Locate the cell with the specified text and output its (x, y) center coordinate. 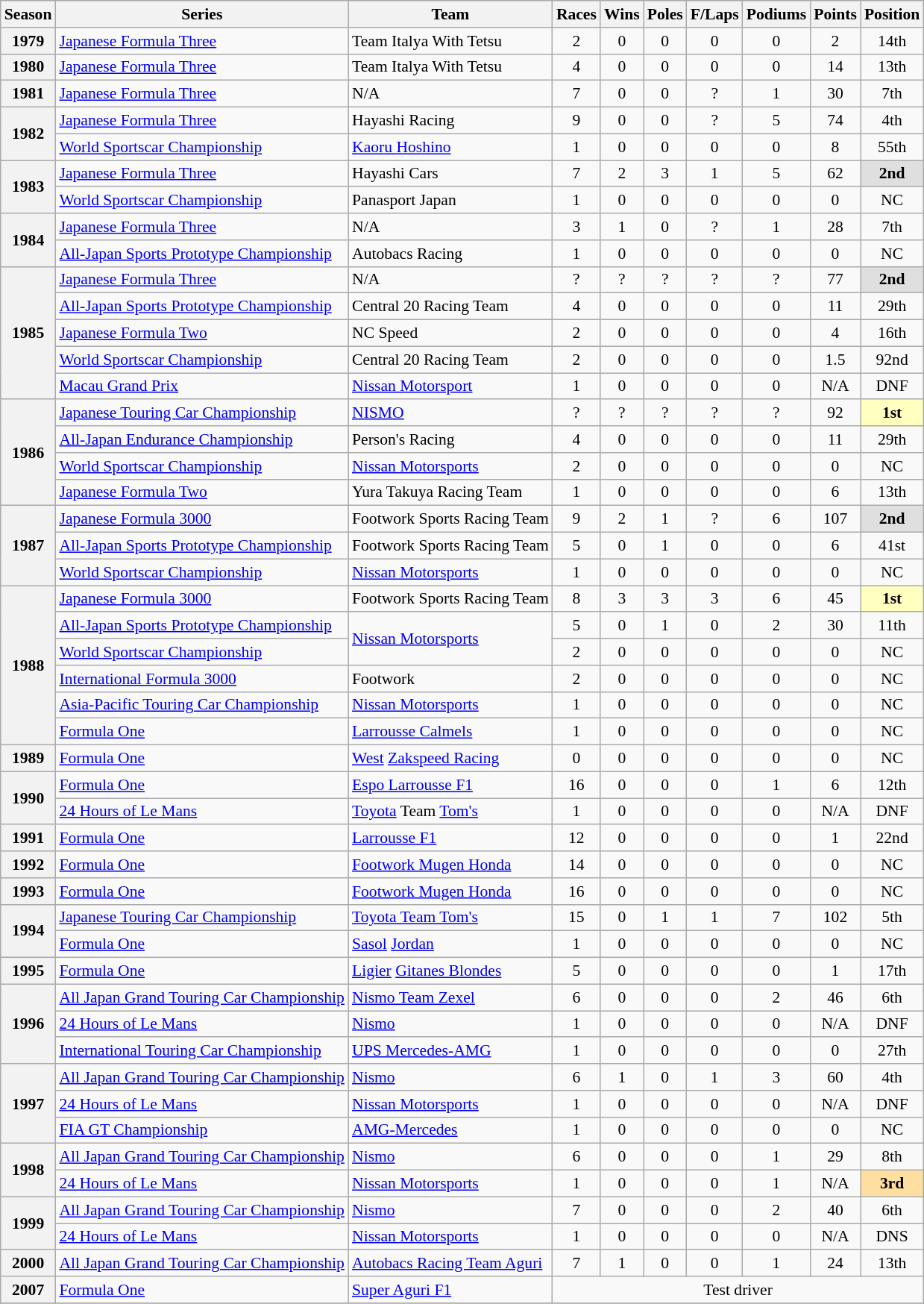
Series (201, 14)
17th (892, 971)
Super Aguri F1 (450, 1290)
1993 (28, 891)
46 (835, 997)
92nd (892, 360)
Ligier Gitanes Blondes (450, 971)
2007 (28, 1290)
Kaoru Hoshino (450, 147)
22nd (892, 838)
74 (835, 121)
45 (835, 599)
29 (835, 1157)
1984 (28, 240)
1979 (28, 41)
12th (892, 785)
NC Speed (450, 333)
12 (576, 838)
Poles (665, 14)
Points (835, 14)
Larrousse Calmels (450, 732)
1992 (28, 865)
Sasol Jordan (450, 944)
11th (892, 626)
1997 (28, 1104)
Races (576, 14)
Team (450, 14)
DNS (892, 1237)
Larrousse F1 (450, 838)
FIA GT Championship (201, 1130)
1988 (28, 665)
24 (835, 1264)
Macau Grand Prix (201, 386)
Wins (622, 14)
1999 (28, 1223)
1990 (28, 798)
International Formula 3000 (201, 679)
Asia-Pacific Touring Car Championship (201, 705)
Autobacs Racing (450, 254)
Position (892, 14)
Podiums (777, 14)
92 (835, 413)
102 (835, 918)
All-Japan Endurance Championship (201, 439)
Panasport Japan (450, 201)
Espo Larrousse F1 (450, 785)
28 (835, 227)
41st (892, 546)
60 (835, 1077)
1982 (28, 134)
1987 (28, 546)
Autobacs Racing Team Aguri (450, 1264)
1.5 (835, 360)
UPS Mercedes-AMG (450, 1051)
14th (892, 41)
Person's Racing (450, 439)
Hayashi Cars (450, 174)
International Touring Car Championship (201, 1051)
27th (892, 1051)
55th (892, 147)
F/Laps (714, 14)
107 (835, 519)
15 (576, 918)
Nissan Motorsport (450, 386)
Yura Takuya Racing Team (450, 492)
1986 (28, 453)
Hayashi Racing (450, 121)
3rd (892, 1184)
Nismo Team Zexel (450, 997)
1994 (28, 931)
77 (835, 280)
16th (892, 333)
NISMO (450, 413)
1991 (28, 838)
West Zakspeed Racing (450, 759)
1985 (28, 333)
2000 (28, 1264)
40 (835, 1210)
Season (28, 14)
Test driver (738, 1290)
1981 (28, 94)
1998 (28, 1170)
Footwork (450, 679)
5th (892, 918)
62 (835, 174)
AMG-Mercedes (450, 1130)
1983 (28, 186)
1995 (28, 971)
1989 (28, 759)
8th (892, 1157)
1980 (28, 67)
1996 (28, 1024)
